Capture the cell that displays the provided text and extract its (x, y) central coordinate. 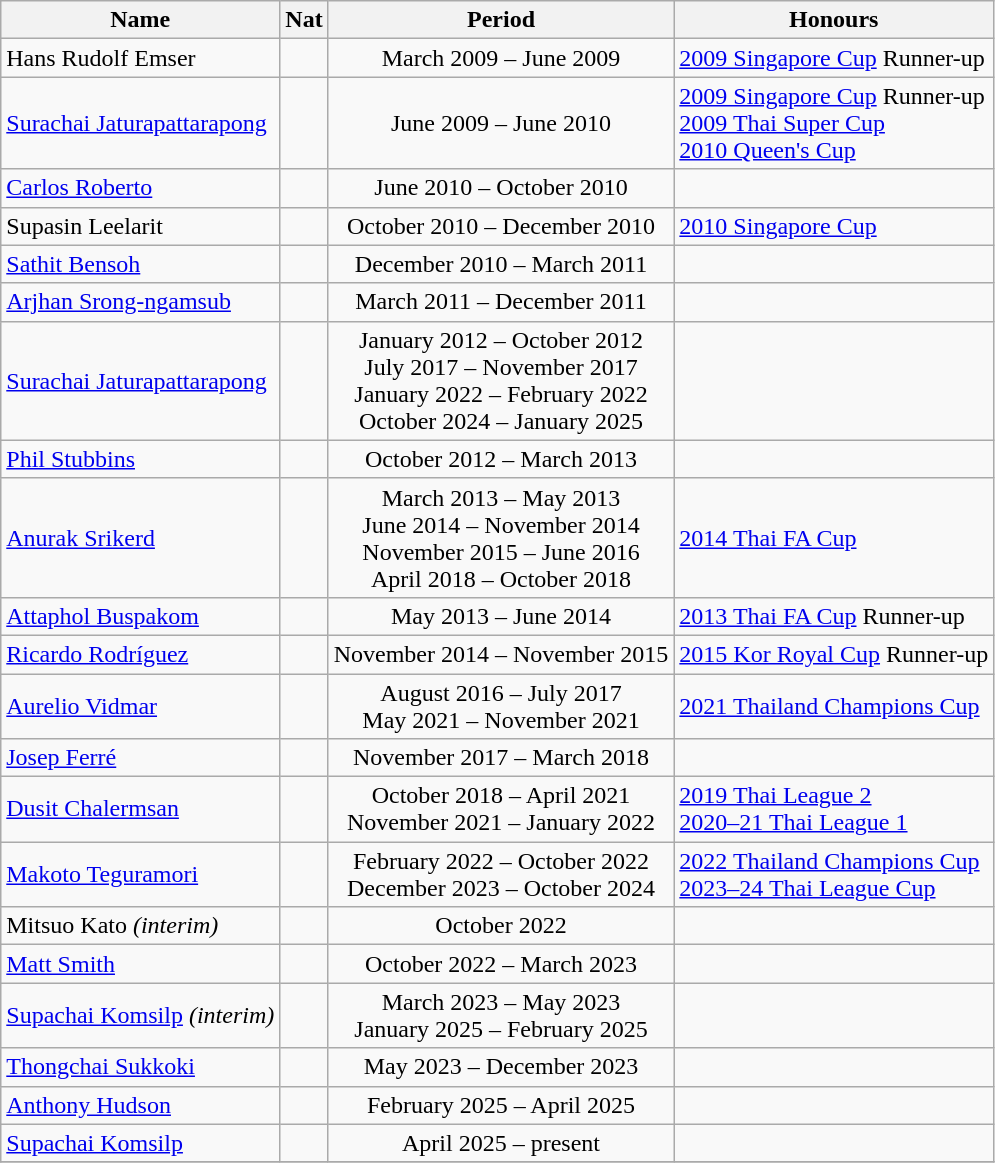
August 2016 – July 2017 May 2021 – November 2021 (501, 706)
Aurelio Vidmar (140, 706)
October 2012 – March 2013 (501, 459)
Supachai Komsilp (140, 1143)
Mitsuo Kato (interim) (140, 926)
June 2009 – June 2010 (501, 123)
Phil Stubbins (140, 459)
2013 Thai FA Cup Runner-up (834, 616)
Makoto Teguramori (140, 874)
Nat (304, 20)
Sathit Bensoh (140, 264)
2014 Thai FA Cup (834, 538)
Matt Smith (140, 964)
November 2014 – November 2015 (501, 654)
Josep Ferré (140, 758)
May 2023 – December 2023 (501, 1067)
April 2025 – present (501, 1143)
Supachai Komsilp (interim) (140, 1016)
March 2011 – December 2011 (501, 302)
December 2010 – March 2011 (501, 264)
February 2022 – October 2022 December 2023 – October 2024 (501, 874)
February 2025 – April 2025 (501, 1105)
2009 Singapore Cup Runner-up (834, 58)
October 2010 – December 2010 (501, 226)
2010 Singapore Cup (834, 226)
2021 Thailand Champions Cup (834, 706)
Anthony Hudson (140, 1105)
Supasin Leelarit (140, 226)
January 2012 – October 2012 July 2017 – November 2017 January 2022 – February 2022 October 2024 – January 2025 (501, 380)
Name (140, 20)
Thongchai Sukkoki (140, 1067)
May 2013 – June 2014 (501, 616)
Anurak Srikerd (140, 538)
Honours (834, 20)
2019 Thai League 2 2020–21 Thai League 1 (834, 810)
Carlos Roberto (140, 188)
Hans Rudolf Emser (140, 58)
November 2017 – March 2018 (501, 758)
Ricardo Rodríguez (140, 654)
Arjhan Srong-ngamsub (140, 302)
Attaphol Buspakom (140, 616)
March 2023 – May 2023 January 2025 – February 2025 (501, 1016)
October 2022 (501, 926)
2015 Kor Royal Cup Runner-up (834, 654)
June 2010 – October 2010 (501, 188)
March 2013 – May 2013 June 2014 – November 2014 November 2015 – June 2016 April 2018 – October 2018 (501, 538)
March 2009 – June 2009 (501, 58)
October 2018 – April 2021 November 2021 – January 2022 (501, 810)
Dusit Chalermsan (140, 810)
October 2022 – March 2023 (501, 964)
Period (501, 20)
2009 Singapore Cup Runner-up 2009 Thai Super Cup 2010 Queen's Cup (834, 123)
2022 Thailand Champions Cup 2023–24 Thai League Cup (834, 874)
